Pinpoint the cell where the given text exists, returning its (x, y) midpoint coordinate. 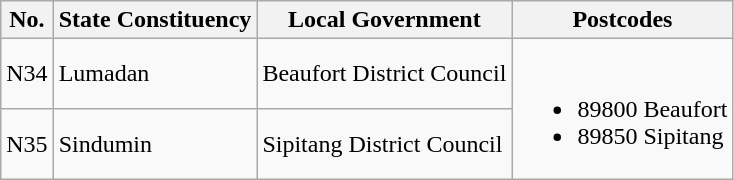
No. (27, 20)
Sindumin (155, 144)
Local Government (384, 20)
N35 (27, 144)
Lumadan (155, 74)
Sipitang District Council (384, 144)
Beaufort District Council (384, 74)
N34 (27, 74)
State Constituency (155, 20)
89800 Beaufort89850 Sipitang (622, 109)
Postcodes (622, 20)
